Pinpoint the cell where the given text exists, returning its [x, y] midpoint coordinate. 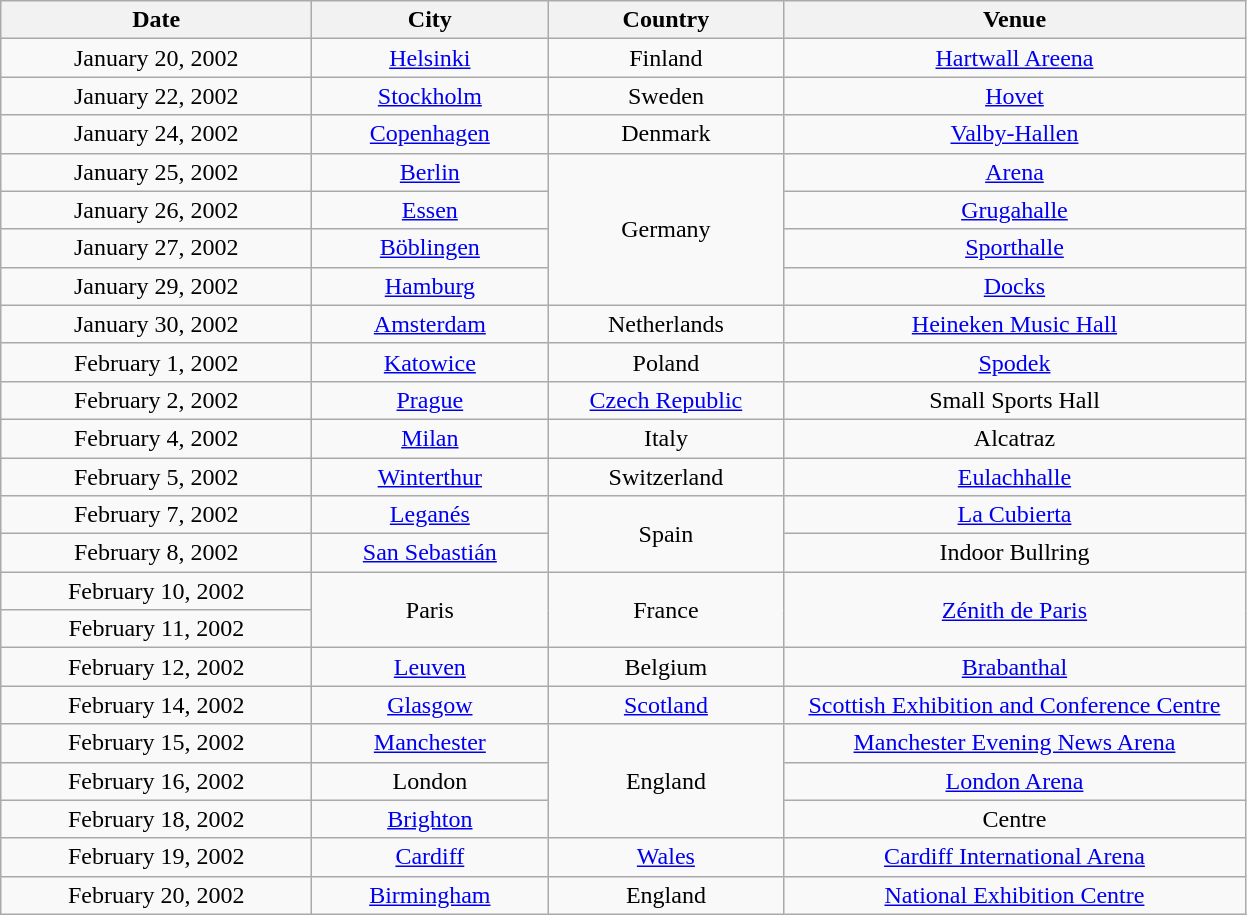
Docks [1014, 286]
Indoor Bullring [1014, 553]
Milan [430, 438]
Cardiff [430, 857]
Czech Republic [666, 400]
Italy [666, 438]
Eulachhalle [1014, 477]
Hovet [1014, 96]
Grugahalle [1014, 210]
Prague [430, 400]
Scotland [666, 705]
January 27, 2002 [156, 248]
Leuven [430, 667]
February 2, 2002 [156, 400]
Birmingham [430, 895]
January 20, 2002 [156, 58]
Valby-Hallen [1014, 134]
Switzerland [666, 477]
Copenhagen [430, 134]
January 26, 2002 [156, 210]
February 1, 2002 [156, 362]
January 24, 2002 [156, 134]
February 7, 2002 [156, 515]
Alcatraz [1014, 438]
Helsinki [430, 58]
Finland [666, 58]
Hamburg [430, 286]
February 10, 2002 [156, 591]
Germany [666, 229]
February 20, 2002 [156, 895]
Date [156, 20]
Brighton [430, 819]
Hartwall Areena [1014, 58]
Heineken Music Hall [1014, 324]
City [430, 20]
Katowice [430, 362]
Sporthalle [1014, 248]
Leganés [430, 515]
Denmark [666, 134]
February 5, 2002 [156, 477]
London [430, 781]
February 12, 2002 [156, 667]
February 16, 2002 [156, 781]
February 11, 2002 [156, 629]
Manchester Evening News Arena [1014, 743]
London Arena [1014, 781]
Country [666, 20]
Brabanthal [1014, 667]
Arena [1014, 172]
Belgium [666, 667]
February 18, 2002 [156, 819]
Cardiff International Arena [1014, 857]
Zénith de Paris [1014, 610]
Amsterdam [430, 324]
February 4, 2002 [156, 438]
February 19, 2002 [156, 857]
Paris [430, 610]
Small Sports Hall [1014, 400]
Essen [430, 210]
Manchester [430, 743]
Wales [666, 857]
January 29, 2002 [156, 286]
Berlin [430, 172]
France [666, 610]
February 14, 2002 [156, 705]
Böblingen [430, 248]
Poland [666, 362]
Stockholm [430, 96]
Spain [666, 534]
Sweden [666, 96]
January 25, 2002 [156, 172]
Netherlands [666, 324]
February 8, 2002 [156, 553]
Venue [1014, 20]
January 30, 2002 [156, 324]
January 22, 2002 [156, 96]
Spodek [1014, 362]
Glasgow [430, 705]
Centre [1014, 819]
Scottish Exhibition and Conference Centre [1014, 705]
February 15, 2002 [156, 743]
La Cubierta [1014, 515]
National Exhibition Centre [1014, 895]
Winterthur [430, 477]
San Sebastián [430, 553]
